Capture the cell that displays the provided text and extract its [X, Y] central coordinate. 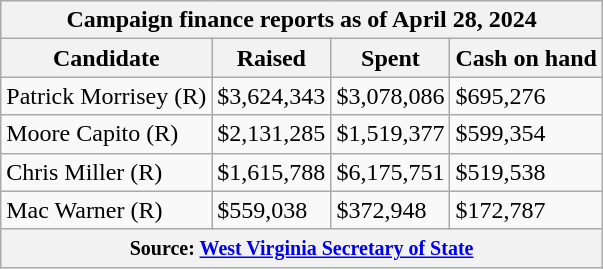
$372,948 [390, 210]
$519,538 [526, 172]
Mac Warner (R) [106, 210]
Spent [390, 58]
Cash on hand [526, 58]
Chris Miller (R) [106, 172]
$3,078,086 [390, 96]
$6,175,751 [390, 172]
$172,787 [526, 210]
Campaign finance reports as of April 28, 2024 [302, 20]
Source: West Virginia Secretary of State [302, 248]
$695,276 [526, 96]
$1,615,788 [272, 172]
$2,131,285 [272, 134]
$599,354 [526, 134]
$559,038 [272, 210]
Patrick Morrisey (R) [106, 96]
$3,624,343 [272, 96]
Moore Capito (R) [106, 134]
Candidate [106, 58]
Raised [272, 58]
$1,519,377 [390, 134]
